From the cell containing the given text, extract its center point as [x, y] coordinate. 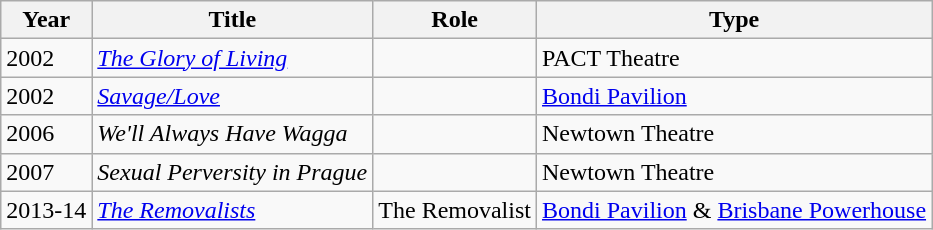
The Removalist [455, 210]
2013-14 [46, 210]
2007 [46, 172]
Type [734, 20]
Year [46, 20]
Title [232, 20]
The Removalists [232, 210]
2006 [46, 134]
Bondi Pavilion [734, 96]
Role [455, 20]
Bondi Pavilion & Brisbane Powerhouse [734, 210]
Savage/Love [232, 96]
Sexual Perversity in Prague [232, 172]
We'll Always Have Wagga [232, 134]
PACT Theatre [734, 58]
The Glory of Living [232, 58]
